Scan for the cell matching the given text and deliver its (x, y) coordinate at center. 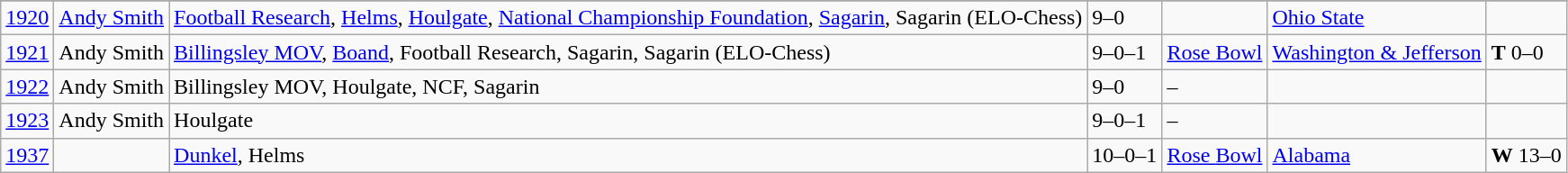
1920 (27, 18)
1923 (27, 121)
T 0–0 (1527, 52)
Football Research, Helms, Houlgate, National Championship Foundation, Sagarin, Sagarin (ELO-Chess) (628, 18)
10–0–1 (1125, 155)
Dunkel, Helms (628, 155)
Billingsley MOV, Boand, Football Research, Sagarin, Sagarin (ELO-Chess) (628, 52)
1922 (27, 86)
Billingsley MOV, Houlgate, NCF, Sagarin (628, 86)
W 13–0 (1527, 155)
Washington & Jefferson (1377, 52)
Ohio State (1377, 18)
1937 (27, 155)
Alabama (1377, 155)
1921 (27, 52)
Houlgate (628, 121)
